For the text-containing cell, return its midpoint in (X, Y) coordinate format. 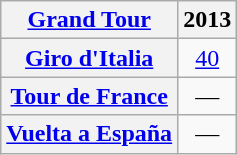
40 (208, 58)
Grand Tour (90, 20)
Giro d'Italia (90, 58)
Tour de France (90, 96)
Vuelta a España (90, 134)
2013 (208, 20)
